Determine the (X, Y) coordinate at the center of the cell enclosing the given text.  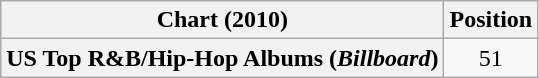
US Top R&B/Hip-Hop Albums (Billboard) (222, 58)
Position (491, 20)
Chart (2010) (222, 20)
51 (491, 58)
